Return [x, y] of the center of cell containing provided text 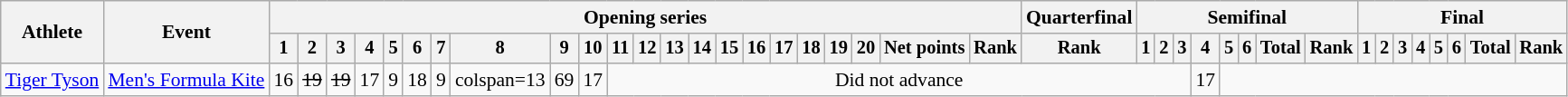
Did not advance [899, 80]
10 [593, 49]
12 [647, 49]
15 [729, 49]
Event [186, 33]
Tiger Tyson [52, 80]
7 [442, 49]
11 [621, 49]
13 [674, 49]
14 [702, 49]
8 [500, 49]
colspan=13 [500, 80]
Opening series [644, 17]
Semifinal [1247, 17]
Final [1462, 17]
20 [866, 49]
69 [565, 80]
Quarterfinal [1079, 17]
Net points [925, 49]
Men's Formula Kite [186, 80]
Athlete [52, 33]
